Find where the given text appears and provide that cell's center as [X, Y] coordinate. 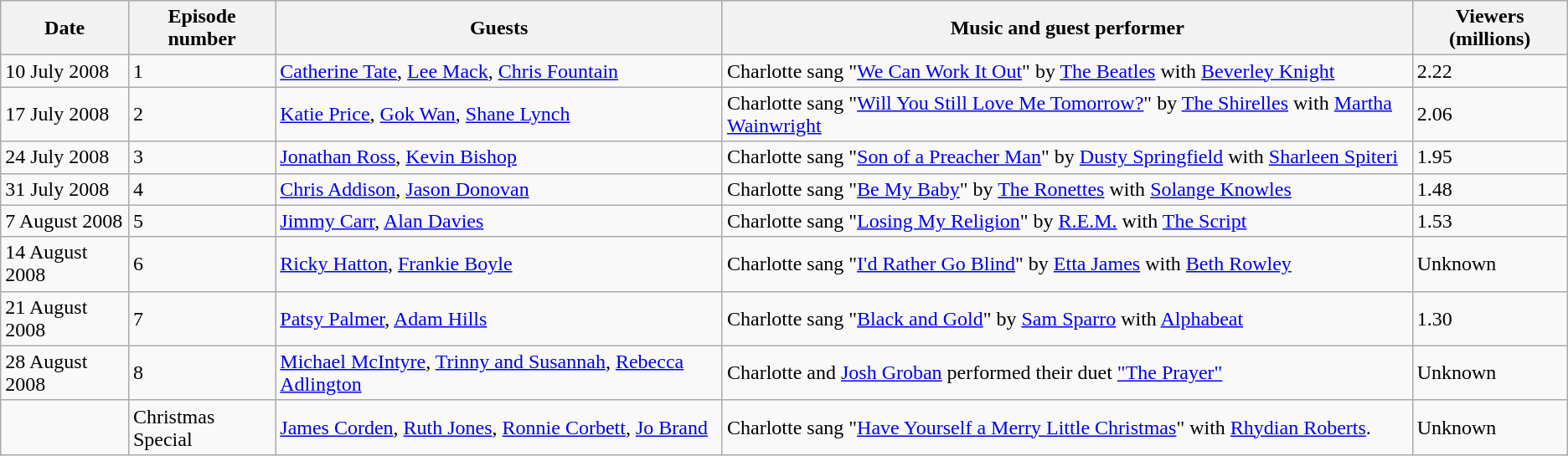
Katie Price, Gok Wan, Shane Lynch [499, 114]
Charlotte sang "We Can Work It Out" by The Beatles with Beverley Knight [1067, 71]
Guests [499, 28]
Charlotte sang "Losing My Religion" by R.E.M. with The Script [1067, 221]
1.30 [1489, 318]
1.95 [1489, 157]
8 [201, 373]
7 [201, 318]
Charlotte sang "Have Yourself a Merry Little Christmas" with Rhydian Roberts. [1067, 427]
Michael McIntyre, Trinny and Susannah, Rebecca Adlington [499, 373]
14 August 2008 [65, 264]
Date [65, 28]
Chris Addison, Jason Donovan [499, 189]
Music and guest performer [1067, 28]
Christmas Special [201, 427]
Episode number [201, 28]
17 July 2008 [65, 114]
Jonathan Ross, Kevin Bishop [499, 157]
Jimmy Carr, Alan Davies [499, 221]
Catherine Tate, Lee Mack, Chris Fountain [499, 71]
3 [201, 157]
Charlotte sang "Will You Still Love Me Tomorrow?" by The Shirelles with Martha Wainwright [1067, 114]
21 August 2008 [65, 318]
James Corden, Ruth Jones, Ronnie Corbett, Jo Brand [499, 427]
Charlotte and Josh Groban performed their duet "The Prayer" [1067, 373]
Charlotte sang "Son of a Preacher Man" by Dusty Springfield with Sharleen Spiteri [1067, 157]
1 [201, 71]
2.22 [1489, 71]
Charlotte sang "I'd Rather Go Blind" by Etta James with Beth Rowley [1067, 264]
5 [201, 221]
1.48 [1489, 189]
Ricky Hatton, Frankie Boyle [499, 264]
Charlotte sang "Black and Gold" by Sam Sparro with Alphabeat [1067, 318]
28 August 2008 [65, 373]
7 August 2008 [65, 221]
10 July 2008 [65, 71]
Charlotte sang "Be My Baby" by The Ronettes with Solange Knowles [1067, 189]
2.06 [1489, 114]
4 [201, 189]
1.53 [1489, 221]
6 [201, 264]
Viewers (millions) [1489, 28]
Patsy Palmer, Adam Hills [499, 318]
31 July 2008 [65, 189]
2 [201, 114]
24 July 2008 [65, 157]
